Detect which cell encompasses the target text, then output its (x, y) center coordinate. 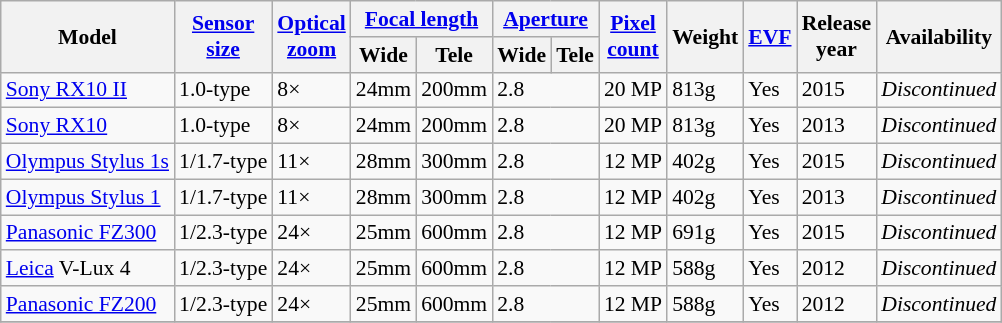
Leica V-Lux 4 (88, 269)
Focal length (422, 19)
Sony RX10 II (88, 90)
Olympus Stylus 1s (88, 162)
Panasonic FZ300 (88, 233)
Availability (938, 36)
Model (88, 36)
Pixelcount (633, 36)
Weight (705, 36)
Sensorsize (223, 36)
Panasonic FZ200 (88, 304)
691g (705, 233)
Releaseyear (837, 36)
Sony RX10 (88, 126)
EVF (770, 36)
Olympus Stylus 1 (88, 197)
Aperture (546, 19)
Opticalzoom (311, 36)
